Locate the cell with the specified text and output its [X, Y] center coordinate. 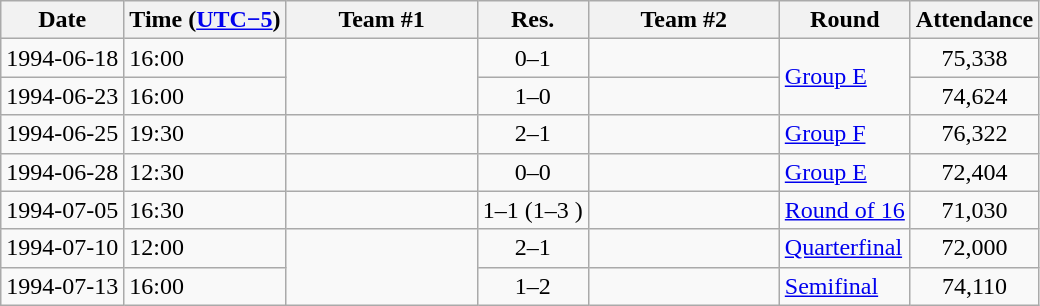
72,000 [974, 248]
1994-06-28 [62, 172]
1994-06-23 [62, 96]
74,110 [974, 286]
1–0 [532, 96]
71,030 [974, 210]
Round [844, 20]
Team #1 [382, 20]
0–0 [532, 172]
0–1 [532, 58]
74,624 [974, 96]
76,322 [974, 134]
Round of 16 [844, 210]
Attendance [974, 20]
1–1 (1–3 ) [532, 210]
Quarterfinal [844, 248]
12:00 [205, 248]
Time (UTC−5) [205, 20]
1994-07-13 [62, 286]
1–2 [532, 286]
Group F [844, 134]
1994-07-05 [62, 210]
1994-06-18 [62, 58]
Team #2 [684, 20]
Semifinal [844, 286]
12:30 [205, 172]
1994-07-10 [62, 248]
19:30 [205, 134]
16:30 [205, 210]
72,404 [974, 172]
Res. [532, 20]
75,338 [974, 58]
1994-06-25 [62, 134]
Date [62, 20]
